Output the (x, y) coordinate of the center of the cell containing the given text.  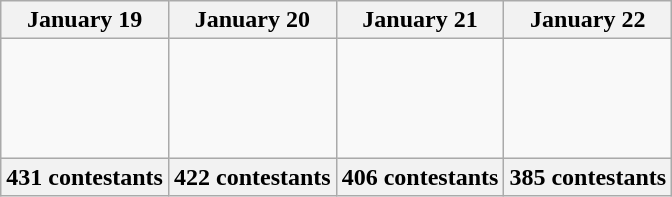
January 19 (85, 20)
385 contestants (588, 177)
431 contestants (85, 177)
422 contestants (252, 177)
406 contestants (420, 177)
January 21 (420, 20)
January 20 (252, 20)
January 22 (588, 20)
